Output the (x, y) coordinate of the center of the cell containing the given text.  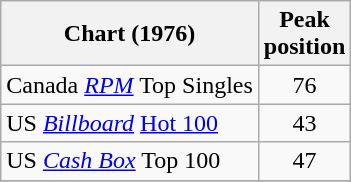
US Billboard Hot 100 (130, 123)
US Cash Box Top 100 (130, 161)
76 (304, 85)
47 (304, 161)
43 (304, 123)
Canada RPM Top Singles (130, 85)
Chart (1976) (130, 34)
Peakposition (304, 34)
